Capture the cell that displays the provided text and extract its (x, y) central coordinate. 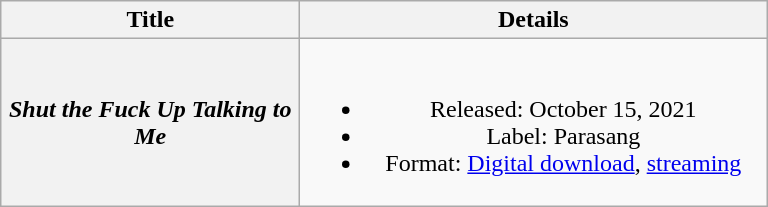
Released: October 15, 2021Label: ParasangFormat: Digital download, streaming (534, 122)
Title (150, 20)
Details (534, 20)
Shut the Fuck Up Talking to Me (150, 122)
